Identify which cell holds the provided text, then report its (X, Y) central coordinate. 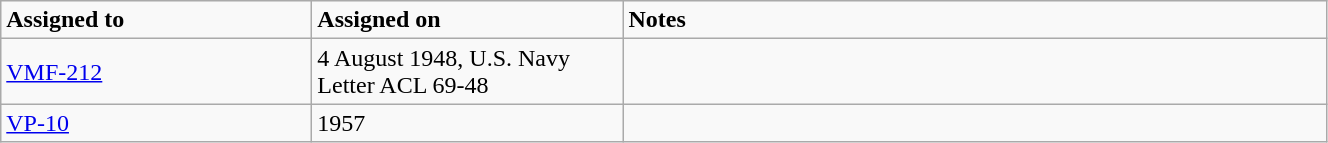
Notes (975, 20)
VMF-212 (156, 72)
Assigned to (156, 20)
Assigned on (468, 20)
VP-10 (156, 123)
1957 (468, 123)
4 August 1948, U.S. Navy Letter ACL 69-48 (468, 72)
